Provide the [X, Y] coordinate of the cell's center where the given text is located.  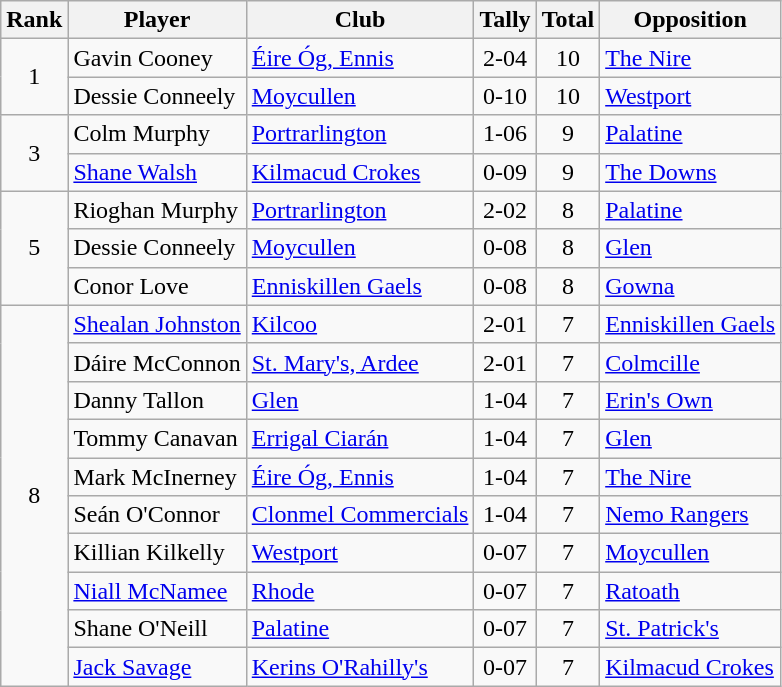
Rank [34, 20]
Tally [505, 20]
St. Patrick's [690, 629]
Killian Kilkelly [157, 553]
5 [34, 248]
Shane Walsh [157, 172]
Shealan Johnston [157, 324]
Rhode [360, 591]
Rioghan Murphy [157, 210]
St. Mary's, Ardee [360, 362]
Mark McInerney [157, 477]
Niall McNamee [157, 591]
Total [568, 20]
Gowna [690, 286]
1-06 [505, 134]
Jack Savage [157, 667]
Colm Murphy [157, 134]
Colmcille [690, 362]
Opposition [690, 20]
Player [157, 20]
Tommy Canavan [157, 438]
Erin's Own [690, 400]
0-09 [505, 172]
Conor Love [157, 286]
Danny Tallon [157, 400]
Nemo Rangers [690, 515]
1 [34, 77]
2-02 [505, 210]
Gavin Cooney [157, 58]
Clonmel Commercials [360, 515]
Shane O'Neill [157, 629]
Ratoath [690, 591]
Dáire McConnon [157, 362]
Club [360, 20]
Kilcoo [360, 324]
The Downs [690, 172]
Kerins O'Rahilly's [360, 667]
3 [34, 153]
Errigal Ciarán [360, 438]
2-04 [505, 58]
0-10 [505, 96]
Seán O'Connor [157, 515]
